Find where the given text appears and provide that cell's center as [x, y] coordinate. 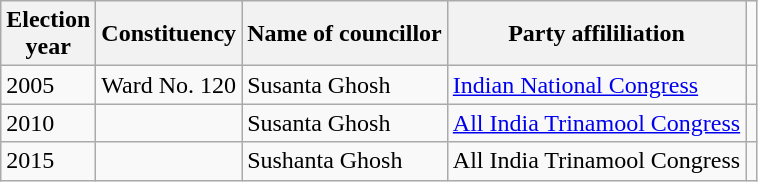
2005 [48, 85]
Indian National Congress [596, 85]
Election year [48, 34]
Constituency [169, 34]
2015 [48, 161]
Name of councillor [345, 34]
Ward No. 120 [169, 85]
2010 [48, 123]
Sushanta Ghosh [345, 161]
Party affililiation [596, 34]
